Identify which cell holds the provided text, then report its [x, y] central coordinate. 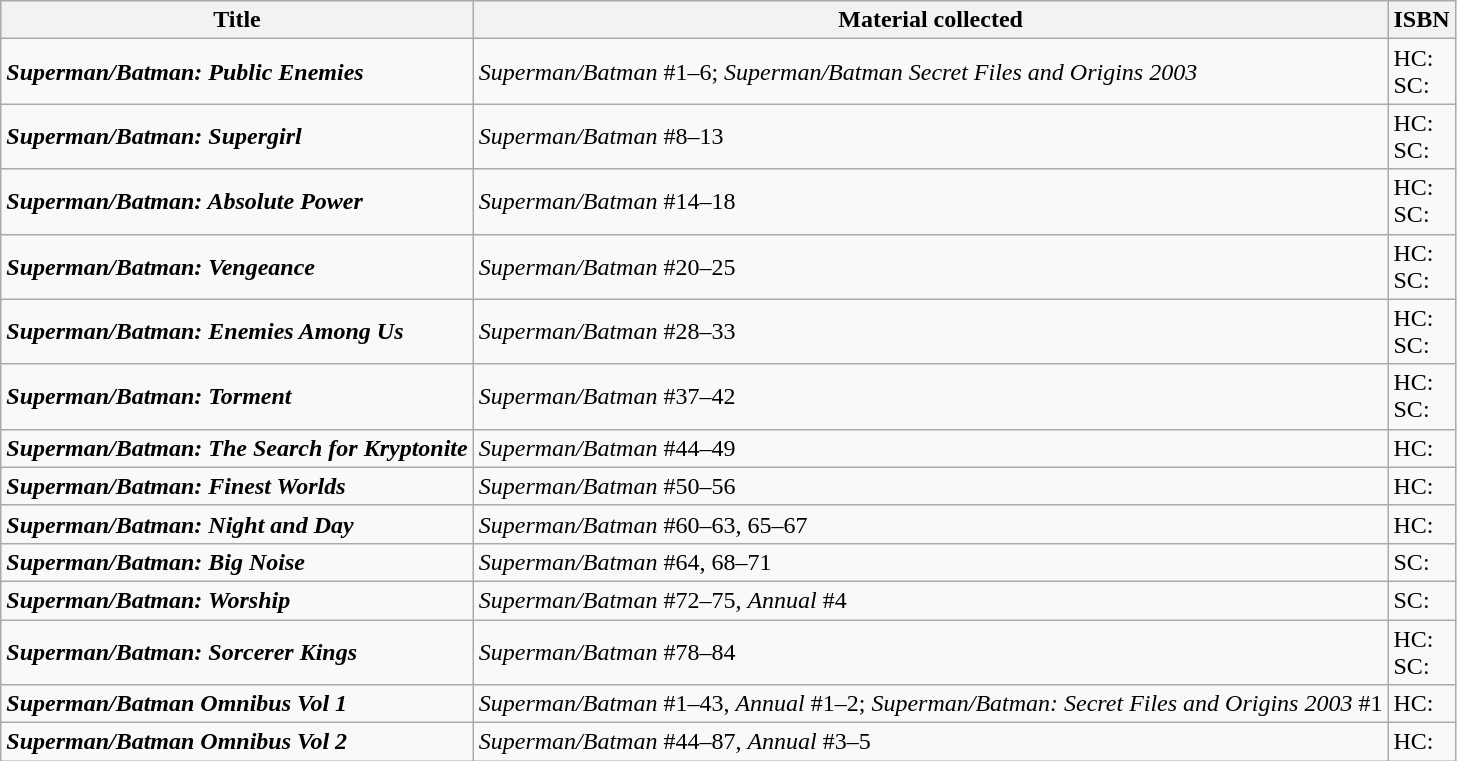
Superman/Batman #78–84 [930, 652]
Superman/Batman #28–33 [930, 332]
Superman/Batman #1–6; Superman/Batman Secret Files and Origins 2003 [930, 72]
Superman/Batman: Torment [237, 396]
Superman/Batman Omnibus Vol 2 [237, 742]
Superman/Batman: Night and Day [237, 524]
Superman/Batman #8–13 [930, 136]
Superman/Batman #37–42 [930, 396]
Superman/Batman #20–25 [930, 266]
Superman/Batman #44–49 [930, 448]
Superman/Batman: Vengeance [237, 266]
Superman/Batman: Big Noise [237, 562]
Superman/Batman: Finest Worlds [237, 486]
Superman/Batman: Public Enemies [237, 72]
Superman/Batman: Supergirl [237, 136]
Superman/Batman #14–18 [930, 202]
Title [237, 20]
Superman/Batman #60–63, 65–67 [930, 524]
Superman/Batman Omnibus Vol 1 [237, 704]
Superman/Batman #1–43, Annual #1–2; Superman/Batman: Secret Files and Origins 2003 #1 [930, 704]
Superman/Batman #50–56 [930, 486]
Superman/Batman: Absolute Power [237, 202]
Superman/Batman #44–87, Annual #3–5 [930, 742]
ISBN [1422, 20]
Superman/Batman: The Search for Kryptonite [237, 448]
Superman/Batman: Sorcerer Kings [237, 652]
Superman/Batman #64, 68–71 [930, 562]
Superman/Batman #72–75, Annual #4 [930, 600]
Superman/Batman: Worship [237, 600]
Superman/Batman: Enemies Among Us [237, 332]
Material collected [930, 20]
